Pinpoint the cell where the given text exists, returning its [X, Y] midpoint coordinate. 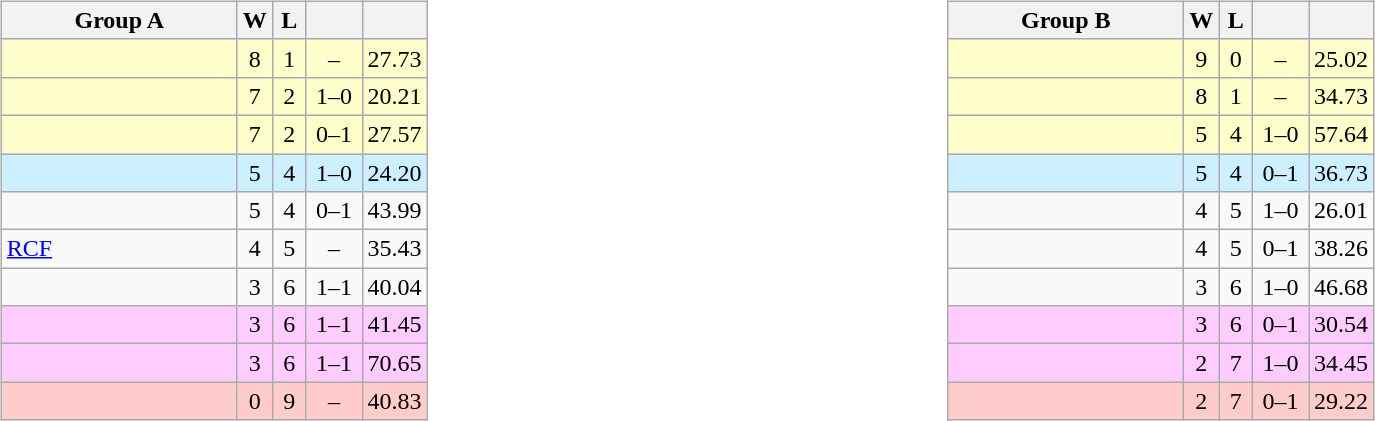
Group B [1066, 20]
25.02 [1340, 58]
41.45 [394, 325]
27.73 [394, 58]
46.68 [1340, 287]
20.21 [394, 96]
70.65 [394, 363]
57.64 [1340, 134]
40.83 [394, 401]
34.73 [1340, 96]
36.73 [1340, 173]
RCF [119, 249]
26.01 [1340, 211]
Group A [119, 20]
35.43 [394, 249]
24.20 [394, 173]
34.45 [1340, 363]
30.54 [1340, 325]
29.22 [1340, 401]
43.99 [394, 211]
38.26 [1340, 249]
27.57 [394, 134]
40.04 [394, 287]
